Locate the cell with the specified text and output its (X, Y) center coordinate. 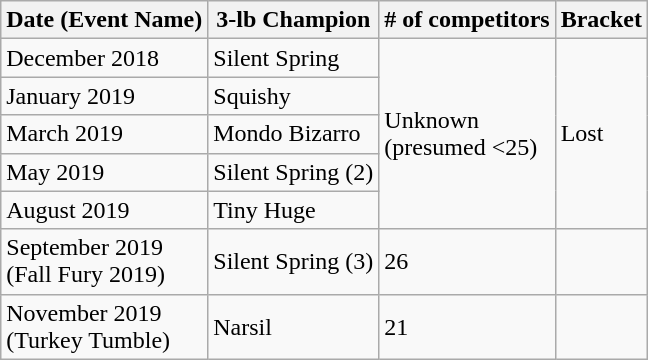
Silent Spring (2) (294, 172)
Tiny Huge (294, 210)
Lost (601, 134)
Squishy (294, 96)
Silent Spring (294, 58)
Bracket (601, 20)
3-lb Champion (294, 20)
26 (467, 262)
# of competitors (467, 20)
21 (467, 326)
January 2019 (104, 96)
Mondo Bizarro (294, 134)
Silent Spring (3) (294, 262)
May 2019 (104, 172)
August 2019 (104, 210)
Date (Event Name) (104, 20)
December 2018 (104, 58)
March 2019 (104, 134)
Narsil (294, 326)
November 2019(Turkey Tumble) (104, 326)
September 2019(Fall Fury 2019) (104, 262)
Unknown(presumed <25) (467, 134)
